Return the [x, y] coordinate for the center point of the cell that contains the specified text.  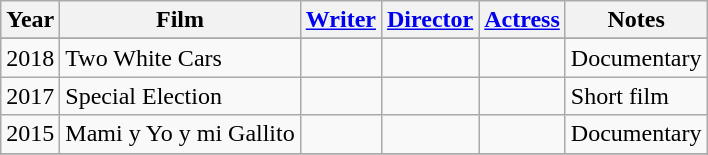
2018 [30, 58]
Actress [522, 20]
Year [30, 20]
Director [430, 20]
Two White Cars [180, 58]
Special Election [180, 96]
2015 [30, 134]
Mami y Yo y mi Gallito [180, 134]
2017 [30, 96]
Short film [636, 96]
Writer [340, 20]
Film [180, 20]
Notes [636, 20]
